Identify which cell holds the provided text, then report its [x, y] central coordinate. 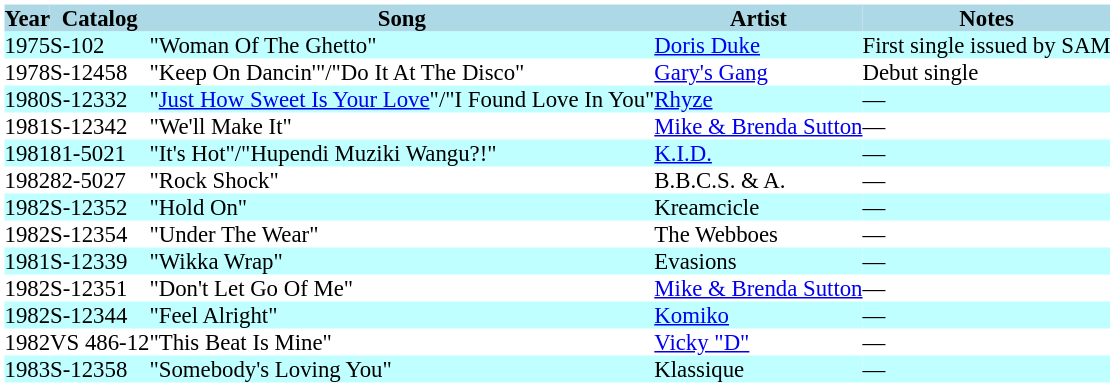
"Feel Alright" [402, 316]
"It's Hot"/"Hupendi Muziki Wangu?!" [402, 154]
Doris Duke [758, 46]
"This Beat Is Mine" [402, 342]
"We'll Make It" [402, 126]
1978 [26, 72]
Vicky "D" [758, 342]
Evasions [758, 262]
S-12332 [100, 100]
1983 [26, 370]
Year [26, 16]
S-12339 [100, 262]
S-12344 [100, 316]
Song [402, 16]
S-12458 [100, 72]
"Under The Wear" [402, 234]
B.B.C.S. & A. [758, 180]
82-5027 [100, 180]
Debut single [988, 72]
"Somebody's Loving You" [402, 370]
S-12358 [100, 370]
1980 [26, 100]
S-12342 [100, 126]
VS 486-12 [100, 342]
1975 [26, 46]
The Webboes [758, 234]
S-12354 [100, 234]
S-12351 [100, 288]
Klassique [758, 370]
"Just How Sweet Is Your Love"/"I Found Love In You" [402, 100]
S-102 [100, 46]
"Wikka Wrap" [402, 262]
81-5021 [100, 154]
Gary's Gang [758, 72]
Catalog [100, 16]
Notes [988, 16]
Kreamcicle [758, 208]
Komiko [758, 316]
"Rock Shock" [402, 180]
K.I.D. [758, 154]
Artist [758, 16]
S-12352 [100, 208]
Rhyze [758, 100]
"Keep On Dancin'"/"Do It At The Disco" [402, 72]
"Woman Of The Ghetto" [402, 46]
"Don't Let Go Of Me" [402, 288]
First single issued by SAM [988, 46]
"Hold On" [402, 208]
